Detect which cell encompasses the target text, then output its [x, y] center coordinate. 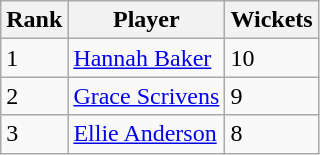
2 [34, 96]
1 [34, 58]
Rank [34, 20]
Grace Scrivens [146, 96]
Hannah Baker [146, 58]
3 [34, 134]
9 [272, 96]
Wickets [272, 20]
8 [272, 134]
Player [146, 20]
10 [272, 58]
Ellie Anderson [146, 134]
